Extract the [X, Y] coordinate from the center of the cell holding the provided text.  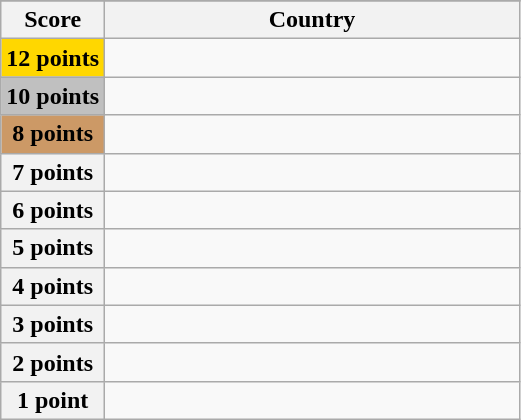
12 points [53, 58]
5 points [53, 248]
1 point [53, 400]
Country [312, 20]
10 points [53, 96]
2 points [53, 362]
Score [53, 20]
6 points [53, 210]
7 points [53, 172]
8 points [53, 134]
3 points [53, 324]
4 points [53, 286]
